Identify which cell holds the provided text, then report its (x, y) central coordinate. 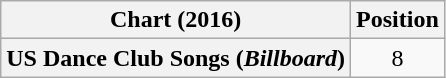
Chart (2016) (176, 20)
Position (398, 20)
US Dance Club Songs (Billboard) (176, 58)
8 (398, 58)
